Identify which cell holds the provided text, then report its [x, y] central coordinate. 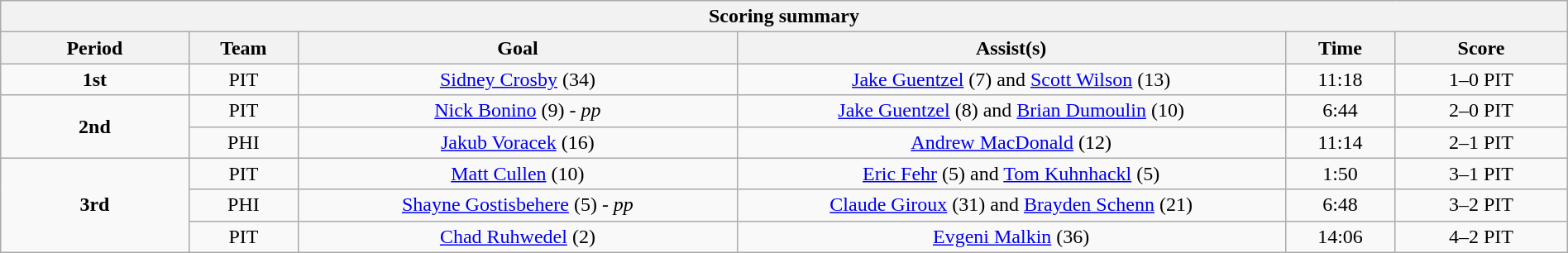
Shayne Gostisbehere (5) - pp [518, 205]
11:14 [1340, 142]
14:06 [1340, 236]
3rd [94, 205]
Matt Cullen (10) [518, 174]
1:50 [1340, 174]
Period [94, 48]
2–1 PIT [1481, 142]
Andrew MacDonald (12) [1011, 142]
Evgeni Malkin (36) [1011, 236]
Assist(s) [1011, 48]
3–2 PIT [1481, 205]
Claude Giroux (31) and Brayden Schenn (21) [1011, 205]
Sidney Crosby (34) [518, 79]
1–0 PIT [1481, 79]
Team [243, 48]
11:18 [1340, 79]
Jakub Voracek (16) [518, 142]
1st [94, 79]
3–1 PIT [1481, 174]
2–0 PIT [1481, 111]
Jake Guentzel (8) and Brian Dumoulin (10) [1011, 111]
6:44 [1340, 111]
Time [1340, 48]
Scoring summary [784, 17]
Goal [518, 48]
Chad Ruhwedel (2) [518, 236]
4–2 PIT [1481, 236]
6:48 [1340, 205]
Score [1481, 48]
Nick Bonino (9) - pp [518, 111]
2nd [94, 126]
Jake Guentzel (7) and Scott Wilson (13) [1011, 79]
Eric Fehr (5) and Tom Kuhnhackl (5) [1011, 174]
